Output the (x, y) coordinate of the center of the cell containing the given text.  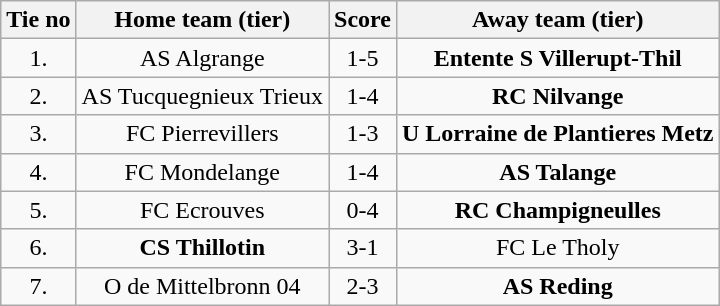
AS Talange (558, 172)
3. (38, 134)
Entente S Villerupt-Thil (558, 58)
4. (38, 172)
FC Le Tholy (558, 248)
Tie no (38, 20)
FC Mondelange (202, 172)
1-3 (362, 134)
RC Champigneulles (558, 210)
RC Nilvange (558, 96)
6. (38, 248)
2. (38, 96)
3-1 (362, 248)
5. (38, 210)
CS Thillotin (202, 248)
Score (362, 20)
AS Algrange (202, 58)
1. (38, 58)
FC Ecrouves (202, 210)
0-4 (362, 210)
2-3 (362, 286)
AS Reding (558, 286)
Away team (tier) (558, 20)
1-5 (362, 58)
O de Mittelbronn 04 (202, 286)
7. (38, 286)
FC Pierrevillers (202, 134)
AS Tucquegnieux Trieux (202, 96)
U Lorraine de Plantieres Metz (558, 134)
Home team (tier) (202, 20)
